Provide the [x, y] coordinate of the cell's center where the given text is located.  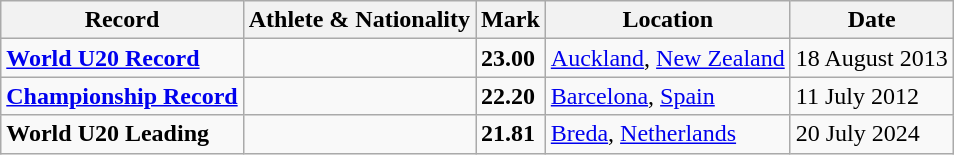
Mark [511, 20]
World U20 Leading [122, 134]
23.00 [511, 58]
World U20 Record [122, 58]
22.20 [511, 96]
21.81 [511, 134]
Auckland, New Zealand [668, 58]
18 August 2013 [872, 58]
Breda, Netherlands [668, 134]
Athlete & Nationality [359, 20]
Date [872, 20]
Location [668, 20]
Championship Record [122, 96]
Record [122, 20]
20 July 2024 [872, 134]
11 July 2012 [872, 96]
Barcelona, Spain [668, 96]
